Find where the given text appears and provide that cell's center as [x, y] coordinate. 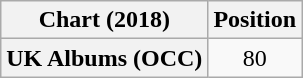
Position [255, 20]
UK Albums (OCC) [104, 58]
Chart (2018) [104, 20]
80 [255, 58]
